Search for the cell housing the specified text and yield its (X, Y) center coordinate. 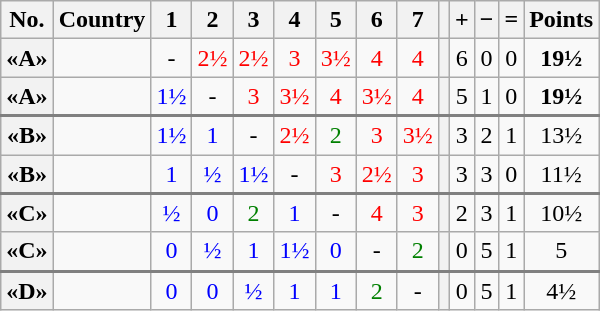
11½ (562, 174)
Country (102, 20)
«D» (27, 290)
+ (462, 20)
7 (418, 20)
13½ (562, 136)
− (486, 20)
No. (27, 20)
4½ (562, 290)
10½ (562, 212)
= (512, 20)
Points (562, 20)
